Pinpoint the cell where the given text exists, returning its [X, Y] midpoint coordinate. 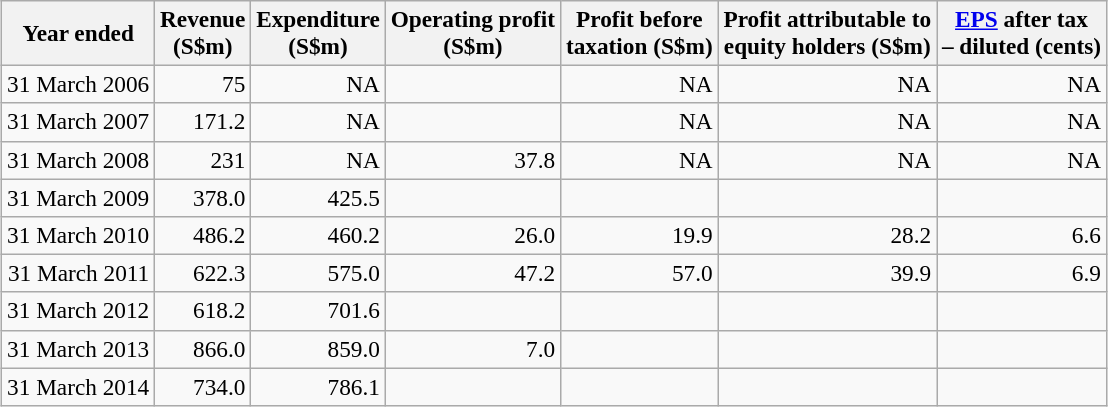
31 March 2012 [78, 311]
31 March 2006 [78, 84]
734.0 [203, 386]
6.9 [1022, 273]
Expenditure(S$m) [318, 32]
231 [203, 160]
618.2 [203, 311]
866.0 [203, 349]
75 [203, 84]
31 March 2010 [78, 235]
Operating profit(S$m) [472, 32]
28.2 [827, 235]
19.9 [639, 235]
425.5 [318, 197]
378.0 [203, 197]
171.2 [203, 122]
EPS after tax– diluted (cents) [1022, 32]
39.9 [827, 273]
859.0 [318, 349]
460.2 [318, 235]
Profit beforetaxation (S$m) [639, 32]
31 March 2011 [78, 273]
575.0 [318, 273]
31 March 2013 [78, 349]
31 March 2009 [78, 197]
47.2 [472, 273]
Profit attributable toequity holders (S$m) [827, 32]
786.1 [318, 386]
622.3 [203, 273]
31 March 2008 [78, 160]
701.6 [318, 311]
37.8 [472, 160]
57.0 [639, 273]
26.0 [472, 235]
486.2 [203, 235]
6.6 [1022, 235]
31 March 2007 [78, 122]
31 March 2014 [78, 386]
Year ended [78, 32]
7.0 [472, 349]
Revenue(S$m) [203, 32]
